Identify which cell holds the provided text, then report its [X, Y] central coordinate. 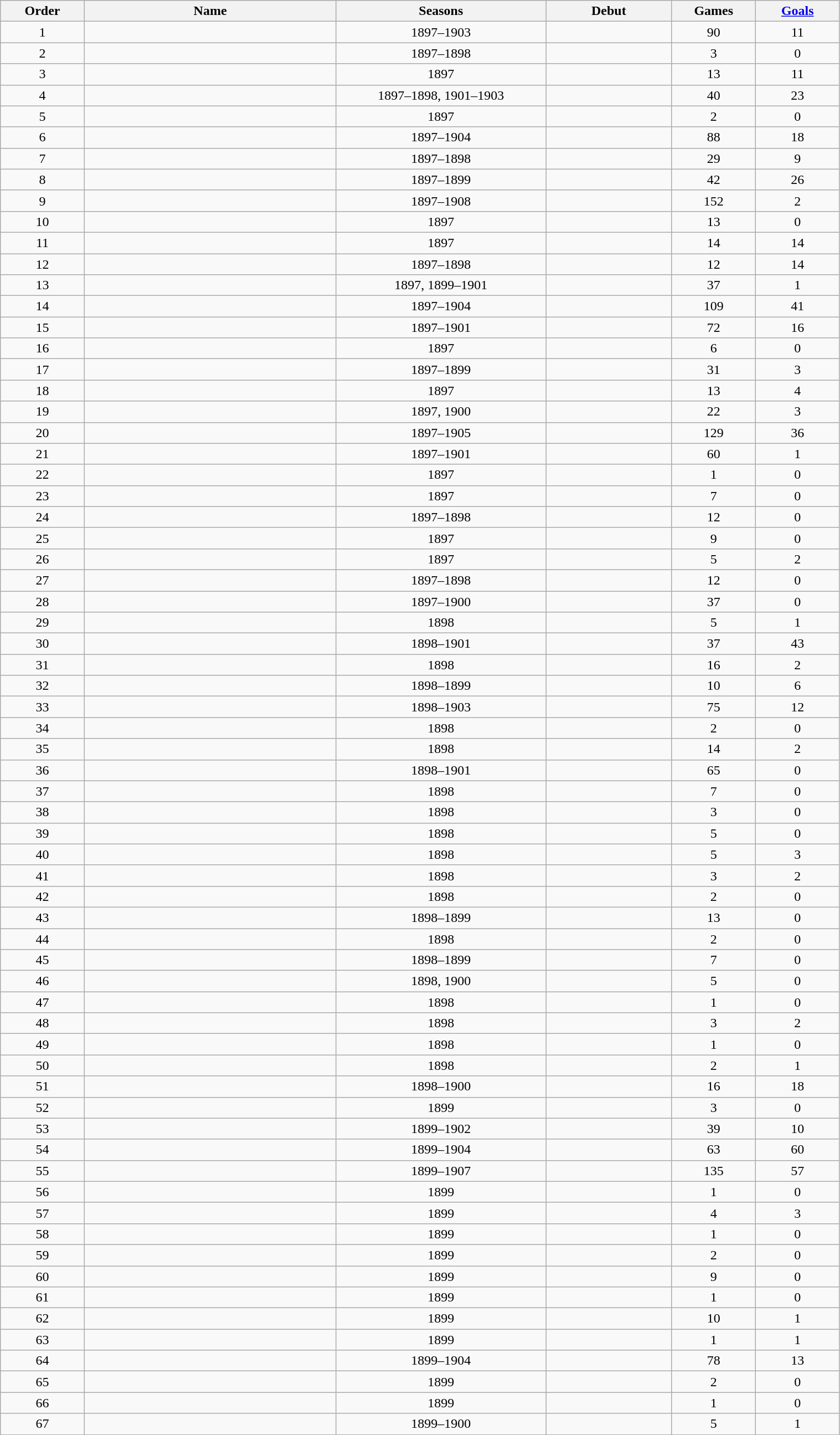
32 [43, 686]
1898, 1900 [441, 981]
1898–1900 [441, 1086]
1897, 1899–1901 [441, 285]
62 [43, 1319]
56 [43, 1192]
Debut [609, 11]
17 [43, 370]
47 [43, 1002]
64 [43, 1361]
67 [43, 1424]
1899–1907 [441, 1171]
34 [43, 728]
50 [43, 1065]
88 [714, 137]
21 [43, 454]
53 [43, 1129]
20 [43, 433]
1897–1903 [441, 32]
45 [43, 960]
1898–1903 [441, 707]
30 [43, 644]
135 [714, 1171]
109 [714, 306]
54 [43, 1150]
1897–1898, 1901–1903 [441, 95]
52 [43, 1108]
33 [43, 707]
1899–1902 [441, 1129]
35 [43, 749]
66 [43, 1403]
129 [714, 433]
78 [714, 1361]
24 [43, 517]
15 [43, 327]
58 [43, 1234]
28 [43, 601]
75 [714, 707]
61 [43, 1298]
55 [43, 1171]
1897, 1900 [441, 412]
Games [714, 11]
19 [43, 412]
Order [43, 11]
59 [43, 1255]
51 [43, 1086]
48 [43, 1023]
46 [43, 981]
25 [43, 538]
1897–1908 [441, 201]
90 [714, 32]
Goals [798, 11]
38 [43, 812]
1899–1900 [441, 1424]
72 [714, 327]
Name [210, 11]
Seasons [441, 11]
1897–1900 [441, 601]
8 [43, 180]
44 [43, 939]
49 [43, 1044]
27 [43, 580]
1897–1905 [441, 433]
152 [714, 201]
